Pinpoint the cell where the given text exists, returning its (X, Y) midpoint coordinate. 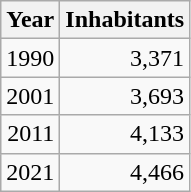
4,133 (125, 134)
2001 (30, 96)
3,371 (125, 58)
Inhabitants (125, 20)
2011 (30, 134)
3,693 (125, 96)
Year (30, 20)
1990 (30, 58)
2021 (30, 172)
4,466 (125, 172)
